Capture the cell that displays the provided text and extract its (x, y) central coordinate. 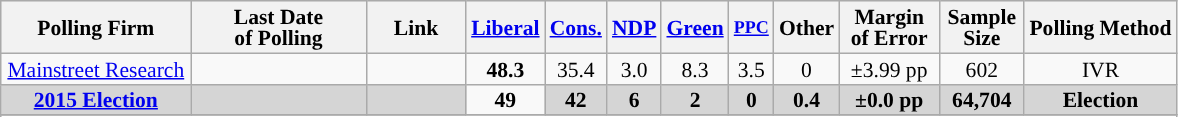
Polling Method (1100, 27)
3.5 (752, 68)
6 (634, 100)
Other (806, 27)
PPC (752, 27)
Last Dateof Polling (278, 27)
35.4 (576, 68)
0.4 (806, 100)
49 (505, 100)
Green (694, 27)
Liberal (505, 27)
2 (694, 100)
Cons. (576, 27)
Polling Firm (96, 27)
2015 Election (96, 100)
±0.0 pp (889, 100)
Mainstreet Research (96, 68)
602 (982, 68)
SampleSize (982, 27)
8.3 (694, 68)
Election (1100, 100)
64,704 (982, 100)
42 (576, 100)
NDP (634, 27)
48.3 (505, 68)
IVR (1100, 68)
Link (416, 27)
3.0 (634, 68)
Marginof Error (889, 27)
±3.99 pp (889, 68)
